Locate the cell with the specified text and output its [X, Y] center coordinate. 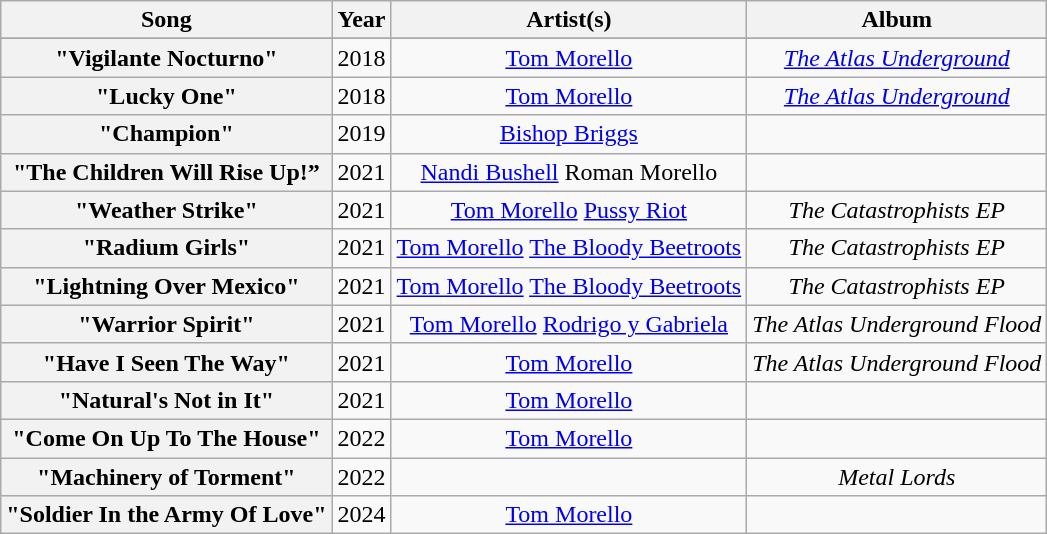
"Natural's Not in It" [166, 400]
"Weather Strike" [166, 210]
2019 [362, 134]
Year [362, 20]
Album [897, 20]
"Radium Girls" [166, 248]
Song [166, 20]
2024 [362, 515]
"Warrior Spirit" [166, 324]
Tom Morello Rodrigo y Gabriela [569, 324]
Metal Lords [897, 477]
"Have I Seen The Way" [166, 362]
"Vigilante Nocturno" [166, 58]
"The Children Will Rise Up!” [166, 172]
"Champion" [166, 134]
Bishop Briggs [569, 134]
"Soldier In the Army Of Love" [166, 515]
Tom Morello Pussy Riot [569, 210]
"Lightning Over Mexico" [166, 286]
Artist(s) [569, 20]
"Come On Up To The House" [166, 438]
Nandi Bushell Roman Morello [569, 172]
"Machinery of Torment" [166, 477]
"Lucky One" [166, 96]
